Extract the (x, y) coordinate from the center of the cell holding the provided text.  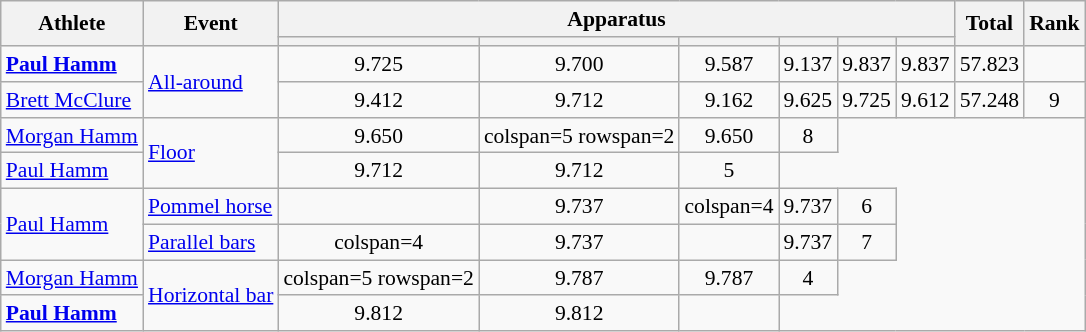
All-around (210, 82)
5 (728, 171)
57.823 (990, 64)
9.612 (926, 100)
Pommel horse (210, 207)
9.162 (728, 100)
Apparatus (616, 19)
9.587 (728, 64)
9.412 (378, 100)
9 (1054, 100)
Horizontal bar (210, 296)
Brett McClure (72, 100)
9.625 (808, 100)
Parallel bars (210, 243)
Athlete (72, 24)
Total (990, 24)
9.700 (580, 64)
57.248 (990, 100)
6 (866, 207)
8 (808, 136)
7 (866, 243)
Floor (210, 154)
Rank (1054, 24)
9.137 (808, 64)
4 (808, 278)
Event (210, 24)
